Capture the cell that displays the provided text and extract its (X, Y) central coordinate. 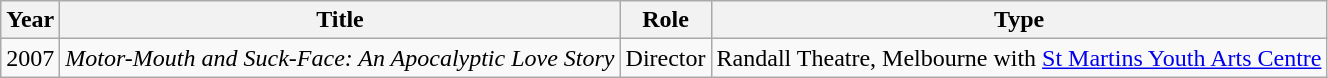
Title (340, 20)
Motor-Mouth and Suck-Face: An Apocalyptic Love Story (340, 58)
Year (30, 20)
Role (666, 20)
2007 (30, 58)
Randall Theatre, Melbourne with St Martins Youth Arts Centre (1019, 58)
Type (1019, 20)
Director (666, 58)
